Pinpoint the cell where the given text exists, returning its (x, y) midpoint coordinate. 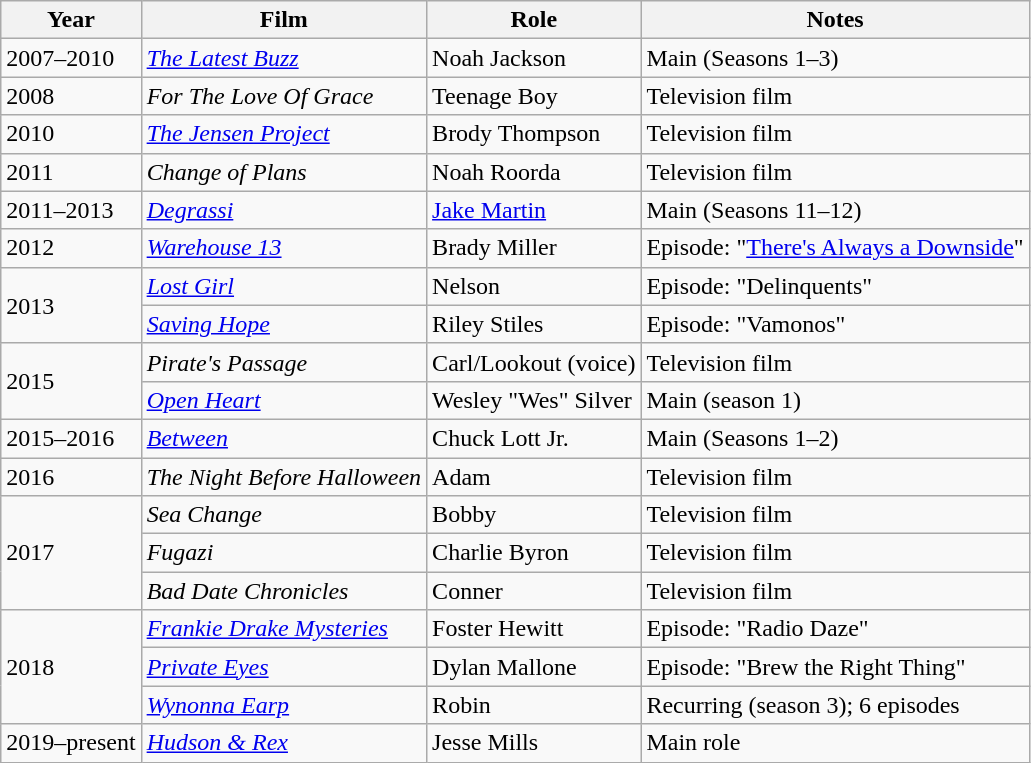
Adam (534, 477)
Role (534, 20)
Pirate's Passage (284, 362)
Bad Date Chronicles (284, 591)
For The Love Of Grace (284, 96)
Private Eyes (284, 667)
Wesley "Wes" Silver (534, 400)
Riley Stiles (534, 324)
Degrassi (284, 210)
2007–2010 (71, 58)
2016 (71, 477)
Episode: "Vamonos" (835, 324)
2010 (71, 134)
2017 (71, 553)
Brady Miller (534, 248)
Jesse Mills (534, 743)
Bobby (534, 515)
Film (284, 20)
Main (Seasons 11–12) (835, 210)
Notes (835, 20)
2015 (71, 381)
2011–2013 (71, 210)
Noah Jackson (534, 58)
Foster Hewitt (534, 629)
2018 (71, 667)
Frankie Drake Mysteries (284, 629)
Wynonna Earp (284, 705)
2013 (71, 305)
Recurring (season 3); 6 episodes (835, 705)
Fugazi (284, 553)
Nelson (534, 286)
Noah Roorda (534, 172)
Warehouse 13 (284, 248)
Episode: "Radio Daze" (835, 629)
Main role (835, 743)
Sea Change (284, 515)
2012 (71, 248)
Dylan Mallone (534, 667)
The Jensen Project (284, 134)
Brody Thompson (534, 134)
Carl/Lookout (voice) (534, 362)
Robin (534, 705)
Change of Plans (284, 172)
2011 (71, 172)
2019–present (71, 743)
Main (Seasons 1–3) (835, 58)
Lost Girl (284, 286)
Charlie Byron (534, 553)
Main (Seasons 1–2) (835, 438)
Saving Hope (284, 324)
Chuck Lott Jr. (534, 438)
Episode: "There's Always a Downside" (835, 248)
Jake Martin (534, 210)
The Latest Buzz (284, 58)
The Night Before Halloween (284, 477)
2008 (71, 96)
Teenage Boy (534, 96)
Episode: "Delinquents" (835, 286)
Episode: "Brew the Right Thing" (835, 667)
Hudson & Rex (284, 743)
Between (284, 438)
Conner (534, 591)
Open Heart (284, 400)
2015–2016 (71, 438)
Year (71, 20)
Main (season 1) (835, 400)
